Provide the (x, y) coordinate of the cell's center where the given text is located.  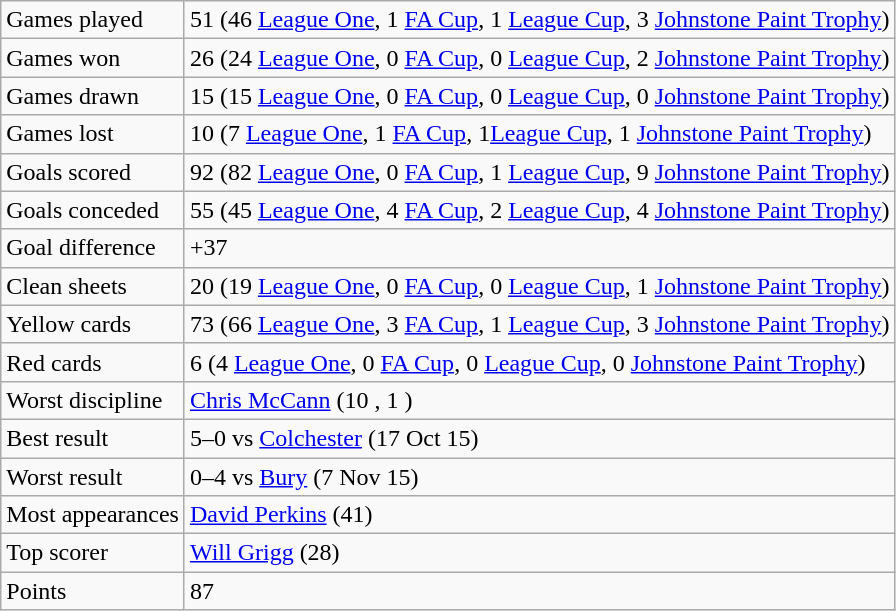
51 (46 League One, 1 FA Cup, 1 League Cup, 3 Johnstone Paint Trophy) (540, 20)
Games lost (93, 134)
26 (24 League One, 0 FA Cup, 0 League Cup, 2 Johnstone Paint Trophy) (540, 58)
55 (45 League One, 4 FA Cup, 2 League Cup, 4 Johnstone Paint Trophy) (540, 210)
87 (540, 591)
Most appearances (93, 515)
Yellow cards (93, 324)
David Perkins (41) (540, 515)
92 (82 League One, 0 FA Cup, 1 League Cup, 9 Johnstone Paint Trophy) (540, 172)
5–0 vs Colchester (17 Oct 15) (540, 438)
10 (7 League One, 1 FA Cup, 1League Cup, 1 Johnstone Paint Trophy) (540, 134)
Will Grigg (28) (540, 553)
Top scorer (93, 553)
Points (93, 591)
20 (19 League One, 0 FA Cup, 0 League Cup, 1 Johnstone Paint Trophy) (540, 286)
Worst result (93, 477)
+37 (540, 248)
Games played (93, 20)
Worst discipline (93, 400)
Chris McCann (10 , 1 ) (540, 400)
Clean sheets (93, 286)
Best result (93, 438)
15 (15 League One, 0 FA Cup, 0 League Cup, 0 Johnstone Paint Trophy) (540, 96)
0–4 vs Bury (7 Nov 15) (540, 477)
Goal difference (93, 248)
Games won (93, 58)
Games drawn (93, 96)
Goals conceded (93, 210)
73 (66 League One, 3 FA Cup, 1 League Cup, 3 Johnstone Paint Trophy) (540, 324)
6 (4 League One, 0 FA Cup, 0 League Cup, 0 Johnstone Paint Trophy) (540, 362)
Red cards (93, 362)
Goals scored (93, 172)
